Detect which cell encompasses the target text, then output its [X, Y] center coordinate. 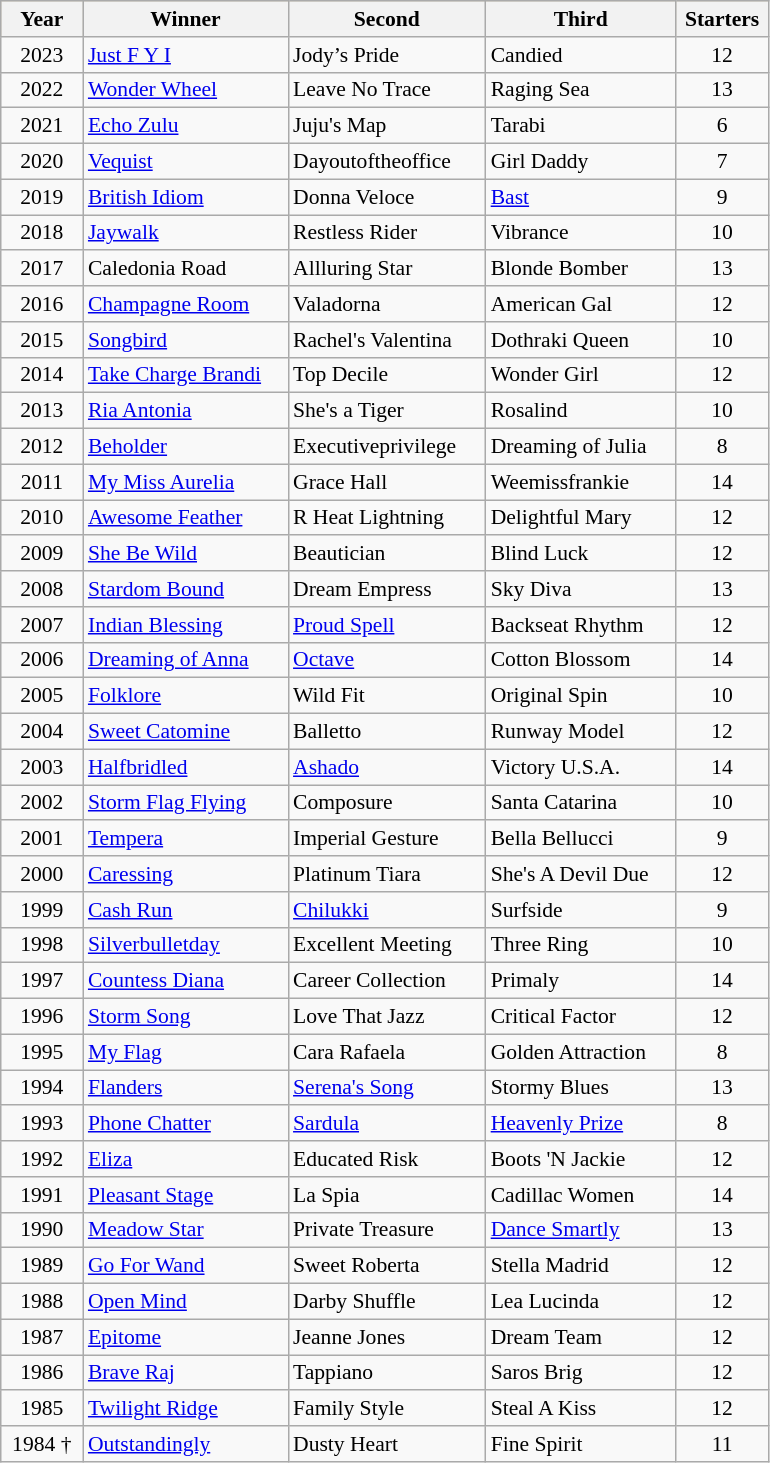
2008 [42, 589]
Raging Sea [581, 90]
1996 [42, 1017]
Grace Hall [387, 482]
Indian Blessing [186, 625]
Surfside [581, 910]
My Flag [186, 1052]
Composure [387, 803]
2011 [42, 482]
Serena's Song [387, 1088]
2022 [42, 90]
Blonde Bomber [581, 269]
7 [722, 162]
Ashado [387, 767]
She's a Tiger [387, 411]
1993 [42, 1124]
Fine Spirit [581, 1444]
2002 [42, 803]
Rachel's Valentina [387, 340]
2003 [42, 767]
R Heat Lightning [387, 518]
Wonder Wheel [186, 90]
Cara Rafaela [387, 1052]
1998 [42, 945]
Santa Catarina [581, 803]
2005 [42, 696]
Wonder Girl [581, 375]
Lea Lucinda [581, 1302]
Storm Song [186, 1017]
Vibrance [581, 233]
2017 [42, 269]
Jody’s Pride [387, 55]
Take Charge Brandi [186, 375]
Delightful Mary [581, 518]
Year [42, 19]
Dream Empress [387, 589]
Awesome Feather [186, 518]
Storm Flag Flying [186, 803]
Girl Daddy [581, 162]
2014 [42, 375]
1989 [42, 1266]
Career Collection [387, 981]
She Be Wild [186, 554]
Dreaming of Julia [581, 447]
Boots 'N Jackie [581, 1159]
Pleasant Stage [186, 1195]
Chilukki [387, 910]
Songbird [186, 340]
Silverbulletday [186, 945]
Jeanne Jones [387, 1337]
Dance Smartly [581, 1230]
Candied [581, 55]
Jaywalk [186, 233]
Sky Diva [581, 589]
She's A Devil Due [581, 874]
Eliza [186, 1159]
American Gal [581, 304]
Heavenly Prize [581, 1124]
1984 † [42, 1444]
Dothraki Queen [581, 340]
Beholder [186, 447]
Rosalind [581, 411]
Love That Jazz [387, 1017]
Flanders [186, 1088]
Meadow Star [186, 1230]
2009 [42, 554]
Third [581, 19]
Sweet Roberta [387, 1266]
2023 [42, 55]
2012 [42, 447]
1995 [42, 1052]
Just F Y I [186, 55]
Valadorna [387, 304]
2000 [42, 874]
Stella Madrid [581, 1266]
1991 [42, 1195]
Starters [722, 19]
Caressing [186, 874]
2010 [42, 518]
Ria Antonia [186, 411]
Cadillac Women [581, 1195]
Stardom Bound [186, 589]
Cotton Blossom [581, 660]
6 [722, 126]
1992 [42, 1159]
Caledonia Road [186, 269]
Critical Factor [581, 1017]
Juju's Map [387, 126]
1987 [42, 1337]
1985 [42, 1409]
Primaly [581, 981]
Sweet Catomine [186, 732]
Bast [581, 197]
British Idiom [186, 197]
11 [722, 1444]
1999 [42, 910]
1997 [42, 981]
Weemissfrankie [581, 482]
2007 [42, 625]
Executiveprivilege [387, 447]
Original Spin [581, 696]
1988 [42, 1302]
Top Decile [387, 375]
2021 [42, 126]
2004 [42, 732]
1990 [42, 1230]
Proud Spell [387, 625]
Phone Chatter [186, 1124]
2018 [42, 233]
Dusty Heart [387, 1444]
Saros Brig [581, 1373]
My Miss Aurelia [186, 482]
Private Treasure [387, 1230]
Runway Model [581, 732]
Beautician [387, 554]
2020 [42, 162]
2006 [42, 660]
Educated Risk [387, 1159]
1986 [42, 1373]
Stormy Blues [581, 1088]
Tarabi [581, 126]
Vequist [186, 162]
Steal A Kiss [581, 1409]
Restless Rider [387, 233]
Octave [387, 660]
2019 [42, 197]
Outstandingly [186, 1444]
Echo Zulu [186, 126]
Brave Raj [186, 1373]
Dream Team [581, 1337]
Excellent Meeting [387, 945]
Platinum Tiara [387, 874]
Dreaming of Anna [186, 660]
Backseat Rhythm [581, 625]
Countess Diana [186, 981]
Three Ring [581, 945]
Halfbridled [186, 767]
Victory U.S.A. [581, 767]
Donna Veloce [387, 197]
Epitome [186, 1337]
Twilight Ridge [186, 1409]
Darby Shuffle [387, 1302]
Tempera [186, 839]
Go For Wand [186, 1266]
Cash Run [186, 910]
2015 [42, 340]
Winner [186, 19]
Champagne Room [186, 304]
Dayoutoftheoffice [387, 162]
Golden Attraction [581, 1052]
Second [387, 19]
Family Style [387, 1409]
Leave No Trace [387, 90]
2016 [42, 304]
Imperial Gesture [387, 839]
1994 [42, 1088]
Tappiano [387, 1373]
La Spia [387, 1195]
Balletto [387, 732]
Blind Luck [581, 554]
Allluring Star [387, 269]
Folklore [186, 696]
Bella Bellucci [581, 839]
Wild Fit [387, 696]
Open Mind [186, 1302]
2001 [42, 839]
Sardula [387, 1124]
2013 [42, 411]
